Output the (X, Y) coordinate of the center of the cell containing the given text.  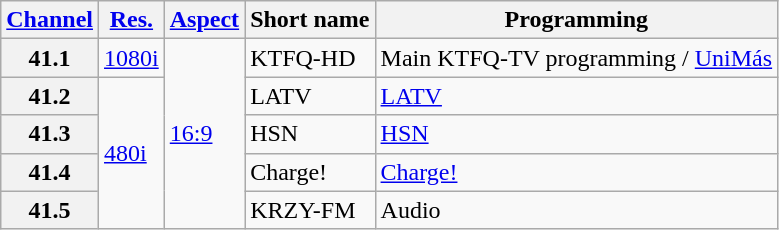
480i (132, 153)
Aspect (204, 20)
1080i (132, 58)
Res. (132, 20)
Short name (310, 20)
41.4 (50, 172)
41.1 (50, 58)
Channel (50, 20)
Audio (576, 210)
Main KTFQ-TV programming / UniMás (576, 58)
KRZY-FM (310, 210)
Programming (576, 20)
41.5 (50, 210)
16:9 (204, 134)
41.3 (50, 134)
KTFQ-HD (310, 58)
41.2 (50, 96)
